Return the [X, Y] coordinate for the center point of the cell that contains the specified text.  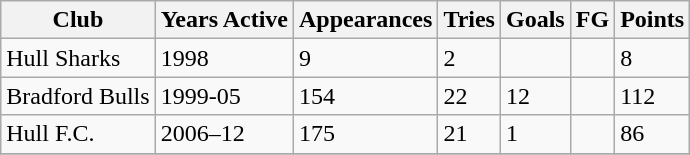
175 [365, 134]
Hull Sharks [78, 58]
9 [365, 58]
Tries [470, 20]
Points [652, 20]
1 [535, 134]
21 [470, 134]
2006–12 [224, 134]
1998 [224, 58]
FG [592, 20]
Years Active [224, 20]
154 [365, 96]
112 [652, 96]
2 [470, 58]
Club [78, 20]
8 [652, 58]
Goals [535, 20]
86 [652, 134]
Hull F.C. [78, 134]
12 [535, 96]
1999-05 [224, 96]
22 [470, 96]
Bradford Bulls [78, 96]
Appearances [365, 20]
